From the cell containing the given text, extract its center point as (x, y) coordinate. 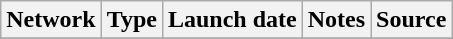
Type (132, 20)
Source (412, 20)
Launch date (232, 20)
Notes (336, 20)
Network (51, 20)
